Return (X, Y) of the center of cell containing provided text 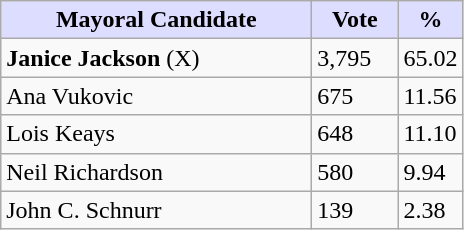
Janice Jackson (X) (156, 58)
9.94 (430, 172)
3,795 (355, 58)
Vote (355, 20)
11.10 (430, 134)
675 (355, 96)
648 (355, 134)
2.38 (430, 210)
11.56 (430, 96)
580 (355, 172)
John C. Schnurr (156, 210)
Mayoral Candidate (156, 20)
Neil Richardson (156, 172)
Ana Vukovic (156, 96)
65.02 (430, 58)
139 (355, 210)
Lois Keays (156, 134)
% (430, 20)
